Return [x, y] of the center of cell containing provided text 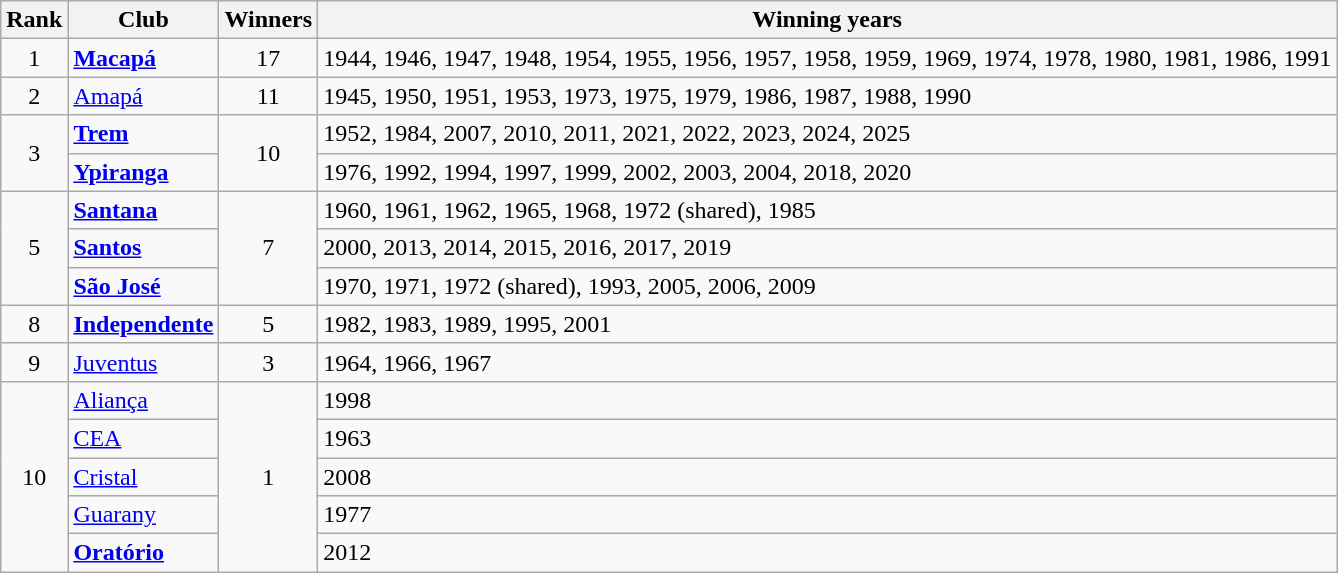
Guarany [144, 515]
7 [268, 248]
Macapá [144, 58]
Trem [144, 134]
Santos [144, 248]
Ypiranga [144, 172]
Independente [144, 324]
Santana [144, 210]
Winners [268, 20]
Oratório [144, 553]
1964, 1966, 1967 [828, 362]
Amapá [144, 96]
1945, 1950, 1951, 1953, 1973, 1975, 1979, 1986, 1987, 1988, 1990 [828, 96]
1952, 1984, 2007, 2010, 2011, 2021, 2022, 2023, 2024, 2025 [828, 134]
11 [268, 96]
2008 [828, 477]
2 [34, 96]
1976, 1992, 1994, 1997, 1999, 2002, 2003, 2004, 2018, 2020 [828, 172]
Cristal [144, 477]
8 [34, 324]
1960, 1961, 1962, 1965, 1968, 1972 (shared), 1985 [828, 210]
9 [34, 362]
1998 [828, 400]
1982, 1983, 1989, 1995, 2001 [828, 324]
1944, 1946, 1947, 1948, 1954, 1955, 1956, 1957, 1958, 1959, 1969, 1974, 1978, 1980, 1981, 1986, 1991 [828, 58]
1977 [828, 515]
2012 [828, 553]
1970, 1971, 1972 (shared), 1993, 2005, 2006, 2009 [828, 286]
Club [144, 20]
17 [268, 58]
São José [144, 286]
Rank [34, 20]
1963 [828, 438]
Juventus [144, 362]
Winning years [828, 20]
Aliança [144, 400]
2000, 2013, 2014, 2015, 2016, 2017, 2019 [828, 248]
CEA [144, 438]
